Scan for the cell matching the given text and deliver its [X, Y] coordinate at center. 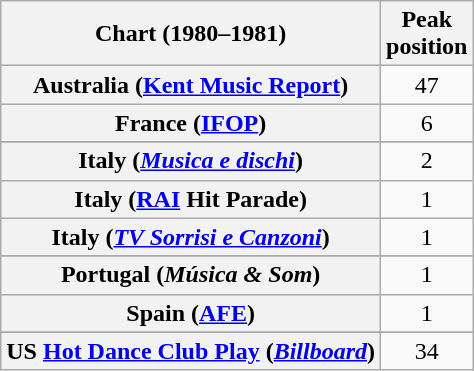
6 [427, 123]
Italy (Musica e dischi) [191, 161]
34 [427, 351]
France (IFOP) [191, 123]
Spain (AFE) [191, 313]
US Hot Dance Club Play (Billboard) [191, 351]
47 [427, 85]
Australia (Kent Music Report) [191, 85]
2 [427, 161]
Portugal (Música & Som) [191, 275]
Peakposition [427, 34]
Chart (1980–1981) [191, 34]
Italy (RAI Hit Parade) [191, 199]
Italy (TV Sorrisi e Canzoni) [191, 237]
